Return [x, y] of the center of cell containing provided text 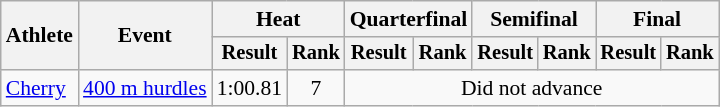
Cherry [40, 88]
Quarterfinal [409, 19]
1:00.81 [250, 88]
7 [316, 88]
Heat [278, 19]
Semifinal [534, 19]
400 m hurdles [145, 88]
Final [658, 19]
Event [145, 36]
Did not advance [532, 88]
Athlete [40, 36]
